Locate the cell with the specified text and output its [X, Y] center coordinate. 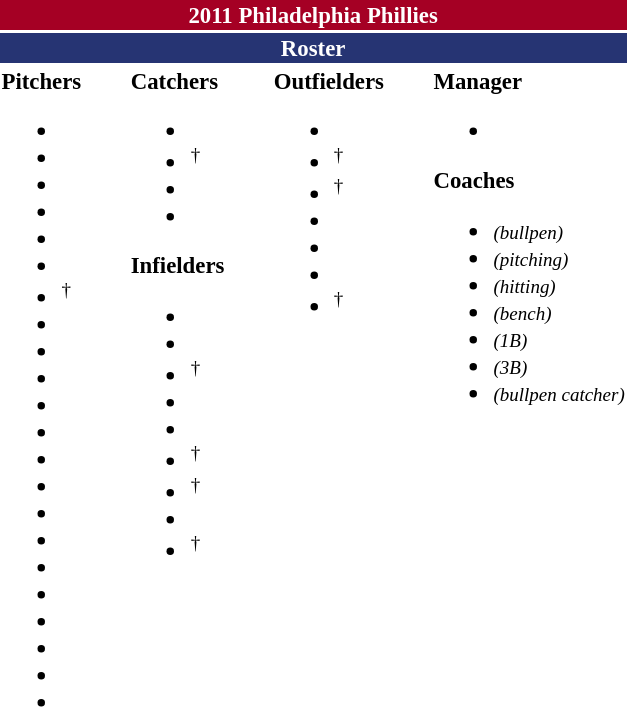
2011 Philadelphia Phillies [313, 15]
Roster [313, 48]
